Pinpoint the cell where the given text exists, returning its [x, y] midpoint coordinate. 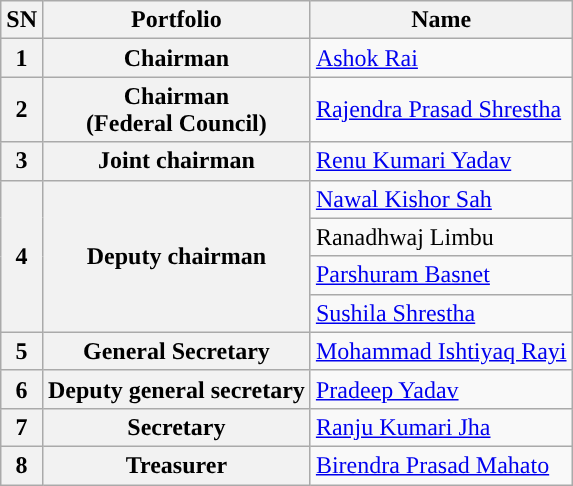
SN [22, 20]
5 [22, 351]
Pradeep Yadav [441, 389]
7 [22, 427]
Deputy chairman [176, 256]
Renu Kumari Yadav [441, 161]
Ranadhwaj Limbu [441, 237]
4 [22, 256]
Ashok Rai [441, 58]
Nawal Kishor Sah [441, 199]
Ranju Kumari Jha [441, 427]
Sushila Shrestha [441, 313]
2 [22, 110]
Parshuram Basnet [441, 275]
Secretary [176, 427]
Mohammad Ishtiyaq Rayi [441, 351]
Birendra Prasad Mahato [441, 465]
6 [22, 389]
General Secretary [176, 351]
8 [22, 465]
1 [22, 58]
Treasurer [176, 465]
Rajendra Prasad Shrestha [441, 110]
Deputy general secretary [176, 389]
Name [441, 20]
Portfolio [176, 20]
Joint chairman [176, 161]
3 [22, 161]
Chairman(Federal Council) [176, 110]
Chairman [176, 58]
